Pinpoint the cell where the given text exists, returning its [x, y] midpoint coordinate. 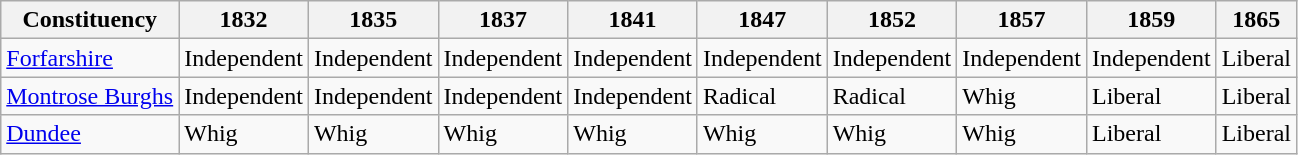
Constituency [90, 20]
1847 [762, 20]
1859 [1151, 20]
Dundee [90, 134]
Forfarshire [90, 58]
1835 [373, 20]
1865 [1256, 20]
1841 [633, 20]
1837 [503, 20]
1857 [1022, 20]
1832 [244, 20]
Montrose Burghs [90, 96]
1852 [892, 20]
